Output the (x, y) coordinate of the center of the cell containing the given text.  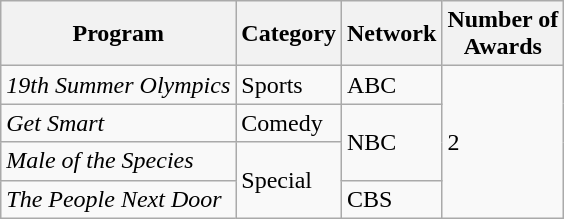
19th Summer Olympics (118, 85)
NBC (391, 142)
2 (503, 142)
Network (391, 34)
CBS (391, 199)
Number ofAwards (503, 34)
Category (289, 34)
Sports (289, 85)
Special (289, 180)
Male of the Species (118, 161)
Program (118, 34)
ABC (391, 85)
The People Next Door (118, 199)
Get Smart (118, 123)
Comedy (289, 123)
